Detect which cell encompasses the target text, then output its (x, y) center coordinate. 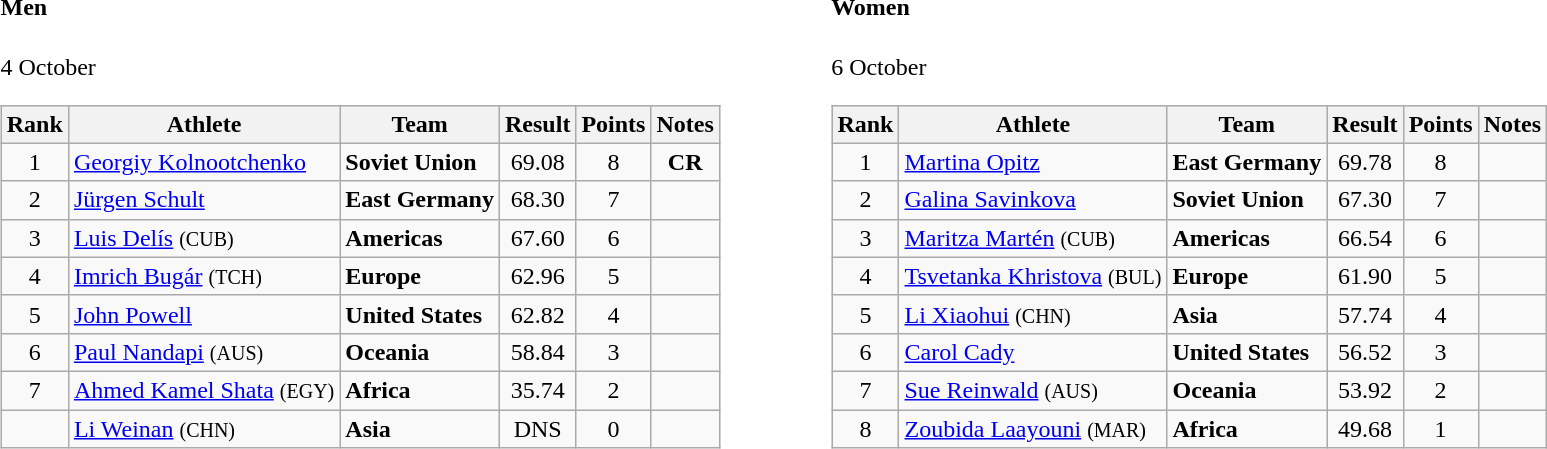
Zoubida Laayouni (MAR) (1033, 429)
62.96 (538, 276)
Carol Cady (1033, 352)
Jürgen Schult (204, 200)
49.68 (1365, 429)
CR (685, 162)
John Powell (204, 314)
67.30 (1365, 200)
Maritza Martén (CUB) (1033, 238)
35.74 (538, 390)
Martina Opitz (1033, 162)
Galina Savinkova (1033, 200)
Li Xiaohui (CHN) (1033, 314)
Li Weinan (CHN) (204, 429)
Georgiy Kolnootchenko (204, 162)
69.78 (1365, 162)
Tsvetanka Khristova (BUL) (1033, 276)
Ahmed Kamel Shata (EGY) (204, 390)
56.52 (1365, 352)
58.84 (538, 352)
66.54 (1365, 238)
0 (614, 429)
DNS (538, 429)
69.08 (538, 162)
53.92 (1365, 390)
Imrich Bugár (TCH) (204, 276)
Sue Reinwald (AUS) (1033, 390)
Paul Nandapi (AUS) (204, 352)
57.74 (1365, 314)
61.90 (1365, 276)
Luis Delís (CUB) (204, 238)
67.60 (538, 238)
68.30 (538, 200)
62.82 (538, 314)
